Extract the [x, y] coordinate from the center of the cell holding the provided text.  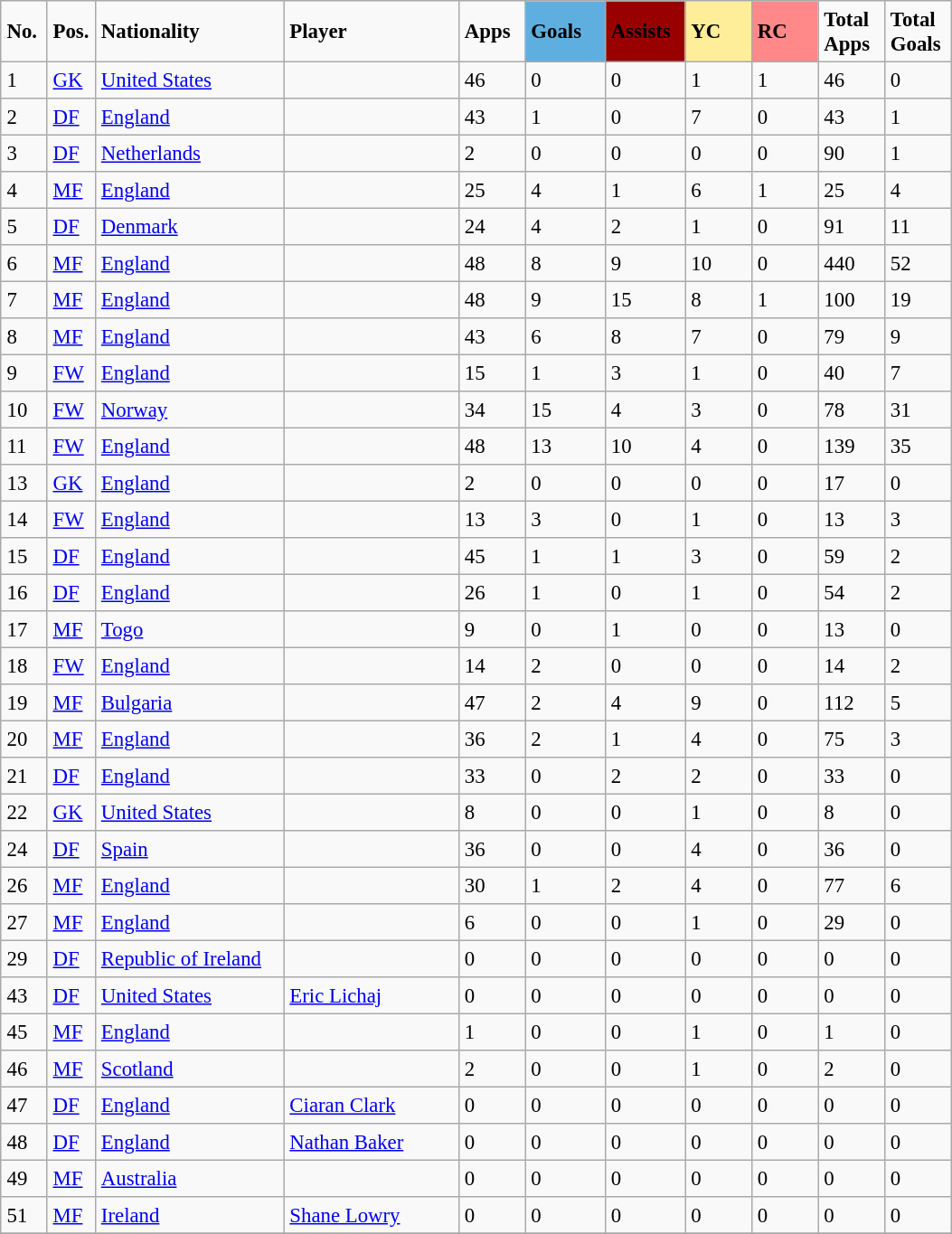
Goals [565, 32]
Bulgaria [189, 702]
112 [852, 702]
77 [852, 885]
30 [492, 885]
20 [24, 739]
YC [719, 32]
Nathan Baker [372, 1142]
Nationality [189, 32]
Total Goals [918, 32]
Pos. [71, 32]
Norway [189, 410]
75 [852, 739]
440 [852, 263]
90 [852, 153]
Player [372, 32]
18 [24, 665]
91 [852, 226]
Scotland [189, 1069]
139 [852, 446]
35 [918, 446]
Ciaran Clark [372, 1105]
Eric Lichaj [372, 995]
16 [24, 592]
40 [852, 372]
Apps [492, 32]
Republic of Ireland [189, 958]
59 [852, 556]
Shane Lowry [372, 1215]
Spain [189, 849]
27 [24, 922]
Total Apps [852, 32]
79 [852, 336]
78 [852, 410]
Ireland [189, 1215]
21 [24, 776]
51 [24, 1215]
Australia [189, 1178]
Assists [645, 32]
52 [918, 263]
22 [24, 812]
Netherlands [189, 153]
No. [24, 32]
49 [24, 1178]
Denmark [189, 226]
RC [785, 32]
34 [492, 410]
100 [852, 299]
54 [852, 592]
31 [918, 410]
Togo [189, 629]
